Search for the cell housing the specified text and yield its (x, y) center coordinate. 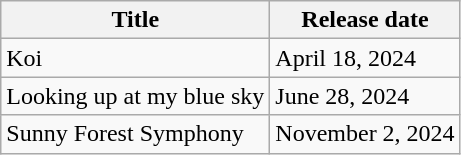
April 18, 2024 (365, 58)
June 28, 2024 (365, 96)
Koi (136, 58)
Release date (365, 20)
Sunny Forest Symphony (136, 134)
Looking up at my blue sky (136, 96)
Title (136, 20)
November 2, 2024 (365, 134)
